From the cell containing the given text, extract its center point as (x, y) coordinate. 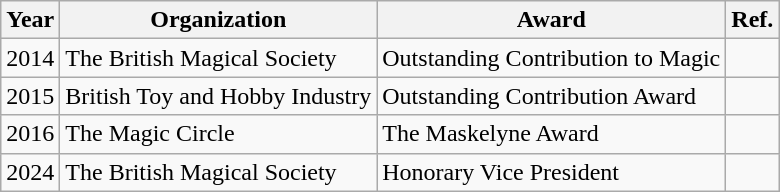
Ref. (752, 20)
2016 (30, 134)
The Magic Circle (218, 134)
2015 (30, 96)
2024 (30, 172)
2014 (30, 58)
Honorary Vice President (552, 172)
The Maskelyne Award (552, 134)
Outstanding Contribution Award (552, 96)
Outstanding Contribution to Magic (552, 58)
Year (30, 20)
Award (552, 20)
Organization (218, 20)
British Toy and Hobby Industry (218, 96)
